Scan for the cell matching the given text and deliver its (x, y) coordinate at center. 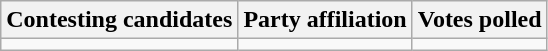
Votes polled (480, 20)
Party affiliation (325, 20)
Contesting candidates (120, 20)
